Return the [x, y] coordinate for the center point of the cell that contains the specified text.  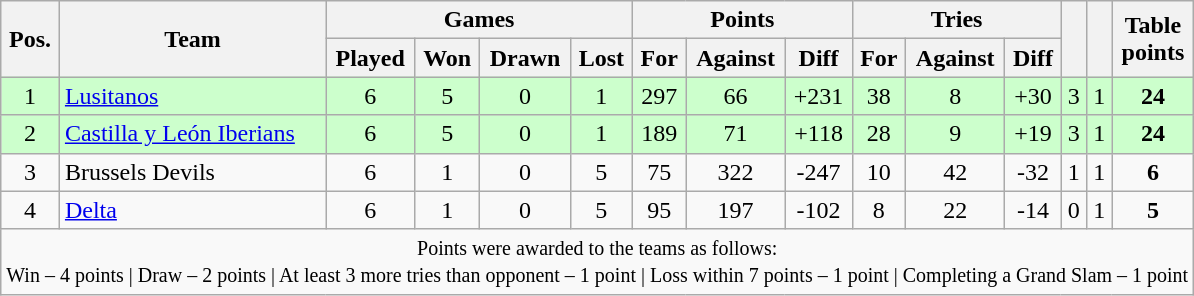
9 [956, 134]
297 [660, 96]
Tries [956, 20]
+30 [1033, 96]
38 [878, 96]
+118 [818, 134]
Team [192, 39]
Pos. [30, 39]
28 [878, 134]
Brussels Devils [192, 172]
-247 [818, 172]
Delta [192, 210]
Games [480, 20]
95 [660, 210]
75 [660, 172]
2 [30, 134]
322 [736, 172]
+19 [1033, 134]
Played [370, 58]
-14 [1033, 210]
4 [30, 210]
197 [736, 210]
-32 [1033, 172]
Lusitanos [192, 96]
189 [660, 134]
Points [743, 20]
66 [736, 96]
Tablepoints [1153, 39]
Lost [601, 58]
+231 [818, 96]
10 [878, 172]
71 [736, 134]
Won [448, 58]
22 [956, 210]
42 [956, 172]
Drawn [525, 58]
-102 [818, 210]
Castilla y León Iberians [192, 134]
